Search for the cell housing the specified text and yield its [x, y] center coordinate. 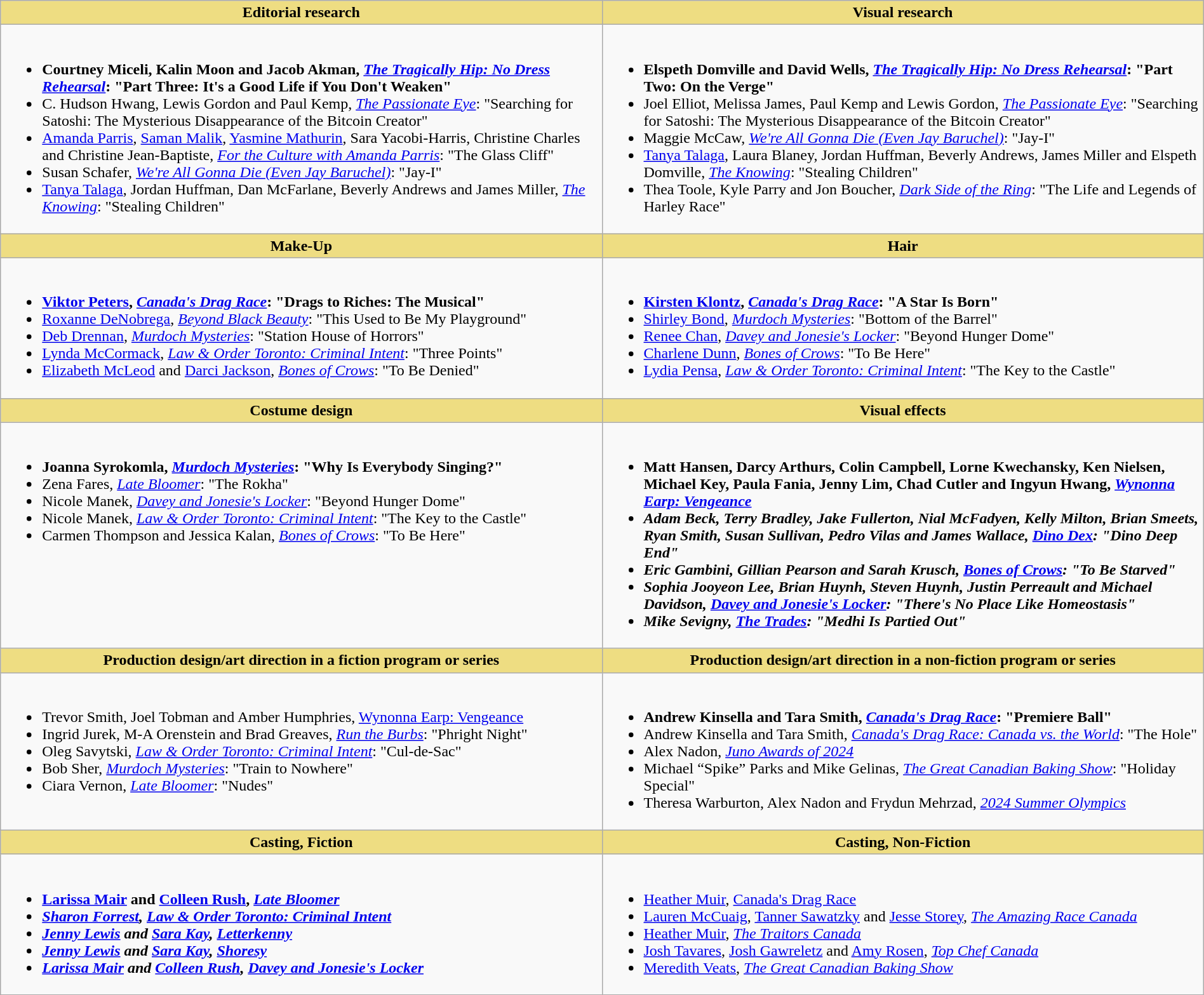
Production design/art direction in a non-fiction program or series [903, 660]
Costume design [301, 410]
Casting, Non-Fiction [903, 842]
Make-Up [301, 246]
Editorial research [301, 13]
Hair [903, 246]
Visual research [903, 13]
Production design/art direction in a fiction program or series [301, 660]
Casting, Fiction [301, 842]
Visual effects [903, 410]
